Locate the cell with the specified text and output its [x, y] center coordinate. 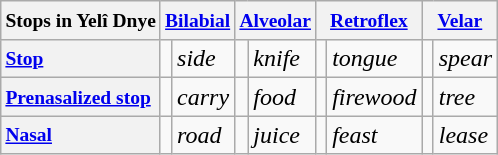
Stops in Yelî Dnye [81, 20]
lease [465, 135]
Bilabial [197, 20]
Nasal [81, 135]
Velar [460, 20]
Retroflex [370, 20]
Stop [81, 59]
carry [204, 97]
tongue [375, 59]
firewood [375, 97]
Alveolar [276, 20]
food [282, 97]
tree [465, 97]
knife [282, 59]
juice [282, 135]
spear [465, 59]
side [204, 59]
feast [375, 135]
road [204, 135]
Prenasalized stop [81, 97]
